Identify which cell holds the provided text, then report its (X, Y) central coordinate. 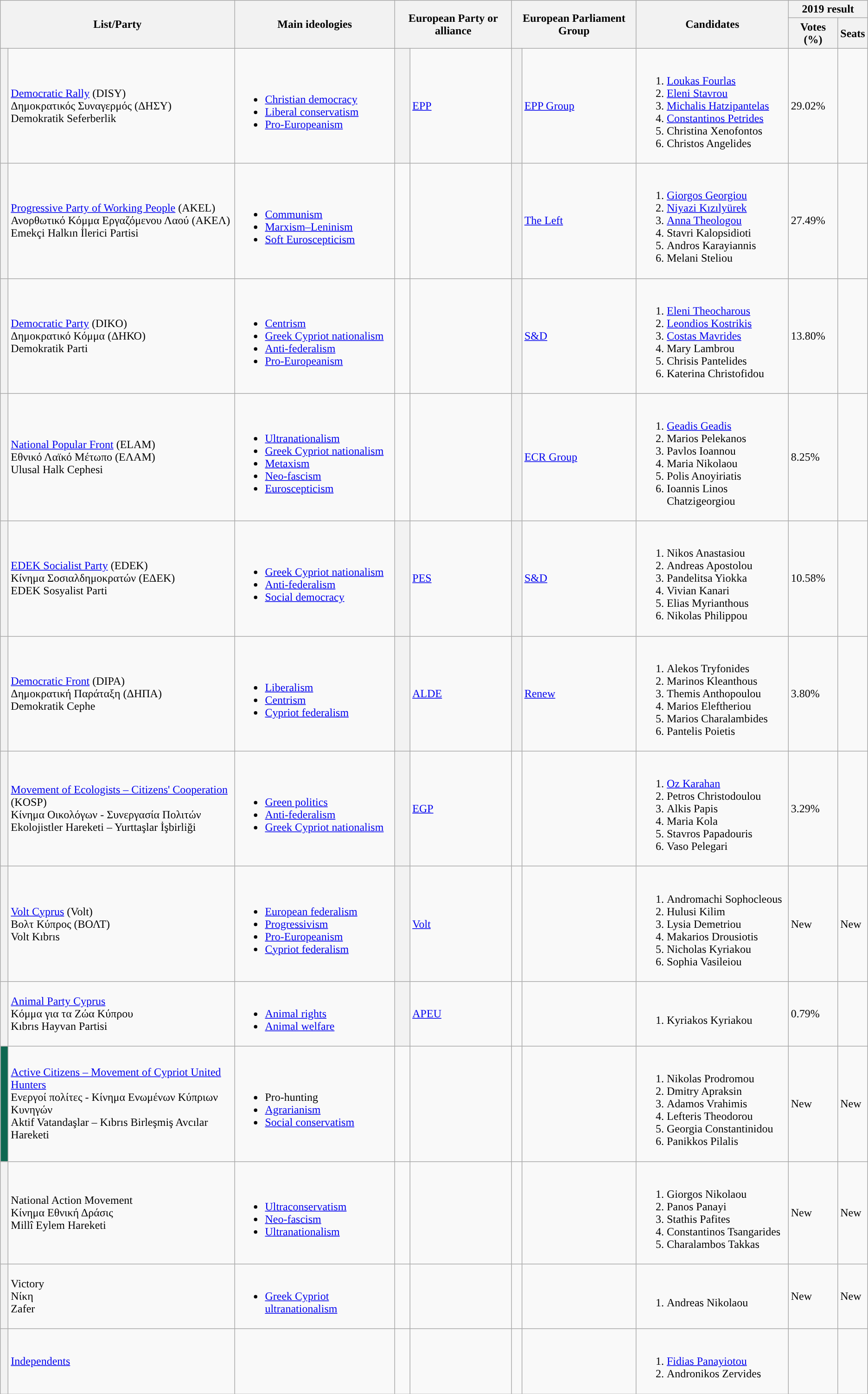
Animal Party CyprusΚόμμα για τα Ζώα ΚύπρουKıbrıs Hayvan Partisi (121, 1014)
8.25% (813, 457)
Eleni TheocharousLeondios KostrikisCostas MavridesMary LambrouChrisis PantelidesKaterina Christofidou (712, 336)
Green politicsAnti-federalismGreek Cypriot nationalism (315, 809)
Geadis GeadisMarios PelekanosPavlos IoannouMaria NikolaouPolis AnoyiriatisIoannis Linos Chatzigeorgiou (712, 457)
2019 result (828, 9)
List/Party (118, 24)
Oz KarahanPetros ChristodoulouAlkis PapisMaria KolaStavros PapadourisVaso Pelegari (712, 809)
UltraconservatismNeo-fascismUltranationalism (315, 1213)
EDEK Socialist Party (EDEK)Κίνημα Σοσιαλδημοκρατών (ΕΔΕΚ)EDEK Sosyalist Parti (121, 578)
PES (461, 578)
13.80% (813, 336)
European federalismProgressivismPro-EuropeanismCypriot federalism (315, 924)
APEU (461, 1014)
Fidias PanayiotouAndronikos Zervides (712, 1362)
Giorgos GeorgiouNiyazi KızılyürekAnna TheologouStavri KalopsidiotiAndros KarayiannisMelani Steliou (712, 221)
Candidates (712, 24)
EPP (461, 106)
European Party or alliance (453, 24)
Giorgos NikolaouPanos PanayiStathis PafitesConstantinos TsangaridesCharalambos Takkas (712, 1213)
Alekos TryfonidesMarinos KleanthousThemis AnthopoulouMarios EleftheriouMarios CharalambidesPantelis Poietis (712, 694)
ECR Group (579, 457)
Renew (579, 694)
LiberalismCentrismCypriot federalism (315, 694)
CommunismMarxism–LeninismSoft Euroscepticism (315, 221)
National Popular Front (ELAM)Εθνικό Λαϊκό Μέτωπο (ΕΛΑΜ)Ulusal Halk Cephesi (121, 457)
National Action MovementΚίνημα Εθνική ΔράσιςMillî Eylem Hareketi (121, 1213)
Progressive Party of Working People (AKEL)Ανορθωτικό Κόμμα Εργαζόμενου Λαού (ΑΚΕΛ)Emekçi Halkın İlerici Partisi (121, 221)
0.79% (813, 1014)
Independents (121, 1362)
Andreas Nikolaou (712, 1297)
CentrismGreek Cypriot nationalismAnti-federalismPro-Europeanism (315, 336)
Loukas FourlasEleni StavrouMichalis HatzipantelasConstantinos PetridesChristina XenofontosChristos Angelides (712, 106)
3.80% (813, 694)
Greek Cypriot nationalismAnti-federalismSocial democracy (315, 578)
EGP (461, 809)
Volt Cyprus (Volt)Βολτ Κύπρος (ΒΟΛΤ)Volt Kıbrıs (121, 924)
Nikolas ProdromouDmitry ApraksinAdamos VrahimisLefteris TheodorouGeorgia ConstantinidouPanikkos Pilalis (712, 1104)
3.29% (813, 809)
VictoryΝίκηZafer (121, 1297)
Movement of Ecologists – Citizens' Cooperation (KOSP)Κίνημα Οικολόγων - Συνεργασία ΠολιτώνEkolojistler Hareketi – Yurttaşlar İşbirliği (121, 809)
Greek Cypriot ultranationalism (315, 1297)
Volt (461, 924)
Animal rightsAnimal welfare (315, 1014)
European Parliament Group (574, 24)
27.49% (813, 221)
Christian democracyLiberal conservatismPro-Europeanism (315, 106)
ALDE (461, 694)
The Left (579, 221)
UltranationalismGreek Cypriot nationalismMetaxismNeo-fascismEuroscepticism (315, 457)
EPP Group (579, 106)
Democratic Front (DIPA)Δημοκρατική Παράταξη (ΔΗΠΑ)Demokratik Cephe (121, 694)
Kyriakos Kyriakou (712, 1014)
Nikos AnastasiouAndreas ApostolouPandelitsa YiokkaVivian KanariElias MyrianthousNikolas Philippou (712, 578)
Democratic Rally (DISY)Δημοκρατικός Συναγερμός (ΔΗΣΥ)Demokratik Seferberlik (121, 106)
29.02% (813, 106)
Andromachi SophocleousHulusi KilimLysia DemetriouMakarios DrousiotisNicholas KyriakouSophia Vasileiou (712, 924)
Seats (853, 33)
Votes (%) (813, 33)
10.58% (813, 578)
Main ideologies (315, 24)
Pro-huntingAgrarianismSocial conservatism (315, 1104)
Democratic Party (DIKO)Δημοκρατικό Κόμμα (ΔΗΚΟ)Demokratik Parti (121, 336)
